Identify which cell holds the provided text, then report its [X, Y] central coordinate. 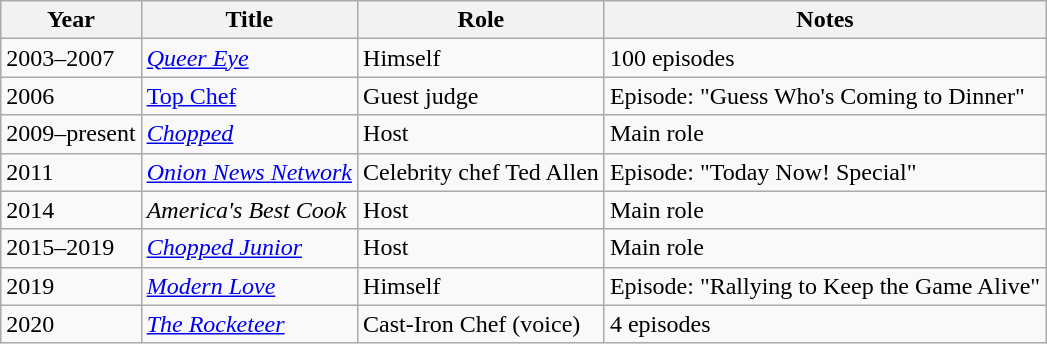
2009–present [71, 134]
Year [71, 20]
Onion News Network [249, 172]
2003–2007 [71, 58]
Episode: "Today Now! Special" [824, 172]
Notes [824, 20]
2011 [71, 172]
Title [249, 20]
Episode: "Guess Who's Coming to Dinner" [824, 96]
2015–2019 [71, 248]
Queer Eye [249, 58]
Celebrity chef Ted Allen [482, 172]
Chopped [249, 134]
Role [482, 20]
Chopped Junior [249, 248]
America's Best Cook [249, 210]
2020 [71, 324]
100 episodes [824, 58]
2019 [71, 286]
2006 [71, 96]
2014 [71, 210]
Top Chef [249, 96]
Guest judge [482, 96]
Modern Love [249, 286]
The Rocketeer [249, 324]
Episode: "Rallying to Keep the Game Alive" [824, 286]
4 episodes [824, 324]
Cast-Iron Chef (voice) [482, 324]
